Determine the [x, y] coordinate at the center of the cell enclosing the given text.  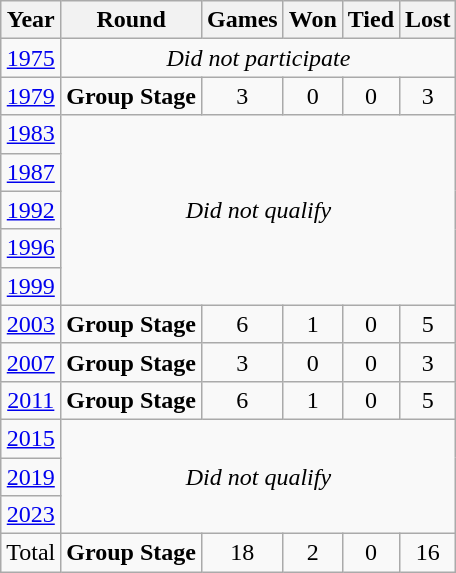
Round [132, 20]
1999 [31, 286]
2023 [31, 515]
Games [242, 20]
16 [428, 553]
2019 [31, 477]
1975 [31, 58]
Did not participate [258, 58]
Year [31, 20]
Lost [428, 20]
Won [312, 20]
2003 [31, 324]
18 [242, 553]
1983 [31, 134]
1979 [31, 96]
2015 [31, 438]
2011 [31, 400]
1996 [31, 248]
2007 [31, 362]
1987 [31, 172]
Total [31, 553]
1992 [31, 210]
Tied [370, 20]
2 [312, 553]
